Pinpoint the cell where the given text exists, returning its [x, y] midpoint coordinate. 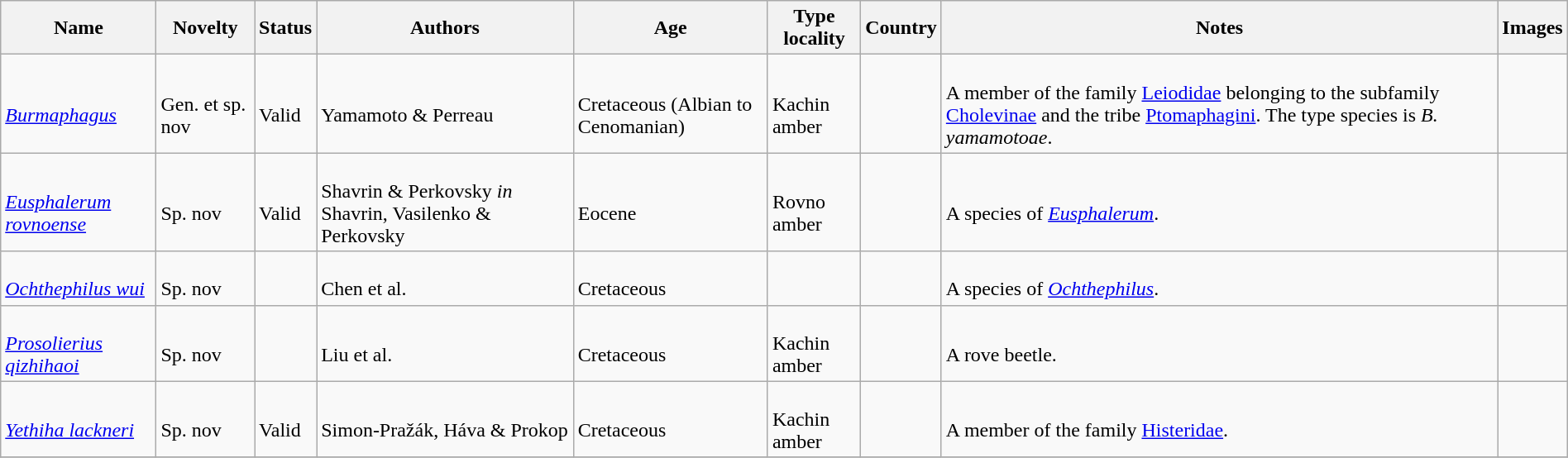
Burmaphagus [79, 104]
Yamamoto & Perreau [445, 104]
Yethiha lackneri [79, 419]
Gen. et sp. nov [205, 104]
Status [286, 28]
Authors [445, 28]
Country [901, 28]
Chen et al. [445, 278]
Novelty [205, 28]
Eusphalerum rovnoense [79, 202]
A species of Eusphalerum. [1219, 202]
A member of the family Histeridae. [1219, 419]
Notes [1219, 28]
Eocene [670, 202]
Age [670, 28]
A rove beetle. [1219, 343]
Ochthephilus wui [79, 278]
Images [1532, 28]
A member of the family Leiodidae belonging to the subfamily Cholevinae and the tribe Ptomaphagini. The type species is B. yamamotoae. [1219, 104]
Name [79, 28]
Simon-Pražák, Háva & Prokop [445, 419]
Cretaceous (Albian to Cenomanian) [670, 104]
A species of Ochthephilus. [1219, 278]
Rovno amber [814, 202]
Type locality [814, 28]
Prosolierius qizhihaoi [79, 343]
Shavrin & Perkovsky in Shavrin, Vasilenko & Perkovsky [445, 202]
Liu et al. [445, 343]
